Extract the (X, Y) coordinate from the center of the cell holding the provided text.  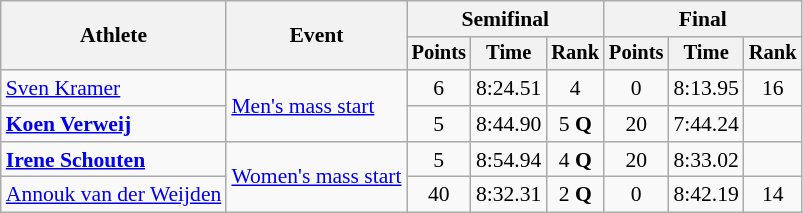
16 (773, 88)
Annouk van der Weijden (114, 195)
2 Q (575, 195)
Athlete (114, 36)
40 (439, 195)
14 (773, 195)
8:24.51 (508, 88)
8:33.02 (706, 160)
8:42.19 (706, 195)
8:13.95 (706, 88)
Sven Kramer (114, 88)
8:54.94 (508, 160)
Semifinal (506, 19)
7:44.24 (706, 124)
5 Q (575, 124)
4 Q (575, 160)
Irene Schouten (114, 160)
Koen Verweij (114, 124)
Men's mass start (316, 106)
Event (316, 36)
Women's mass start (316, 178)
4 (575, 88)
8:44.90 (508, 124)
8:32.31 (508, 195)
Final (702, 19)
6 (439, 88)
